Pinpoint the cell where the given text exists, returning its [X, Y] midpoint coordinate. 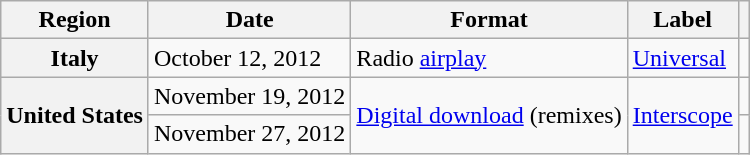
Label [682, 20]
Format [489, 20]
United States [75, 115]
Digital download (remixes) [489, 115]
November 19, 2012 [249, 96]
Universal [682, 58]
Date [249, 20]
October 12, 2012 [249, 58]
November 27, 2012 [249, 134]
Italy [75, 58]
Interscope [682, 115]
Radio airplay [489, 58]
Region [75, 20]
